For the text-containing cell, return its midpoint in (x, y) coordinate format. 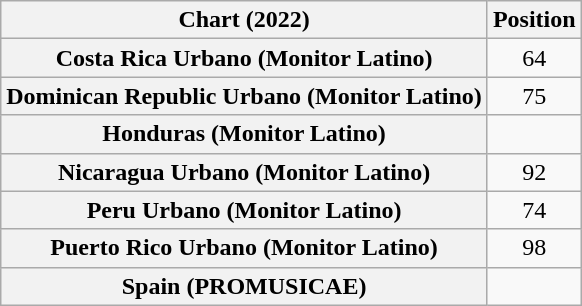
Nicaragua Urbano (Monitor Latino) (244, 172)
Peru Urbano (Monitor Latino) (244, 210)
Dominican Republic Urbano (Monitor Latino) (244, 96)
92 (534, 172)
Puerto Rico Urbano (Monitor Latino) (244, 248)
Honduras (Monitor Latino) (244, 134)
Chart (2022) (244, 20)
75 (534, 96)
Spain (PROMUSICAE) (244, 286)
Costa Rica Urbano (Monitor Latino) (244, 58)
Position (534, 20)
64 (534, 58)
74 (534, 210)
98 (534, 248)
